Find where the given text appears and provide that cell's center as (x, y) coordinate. 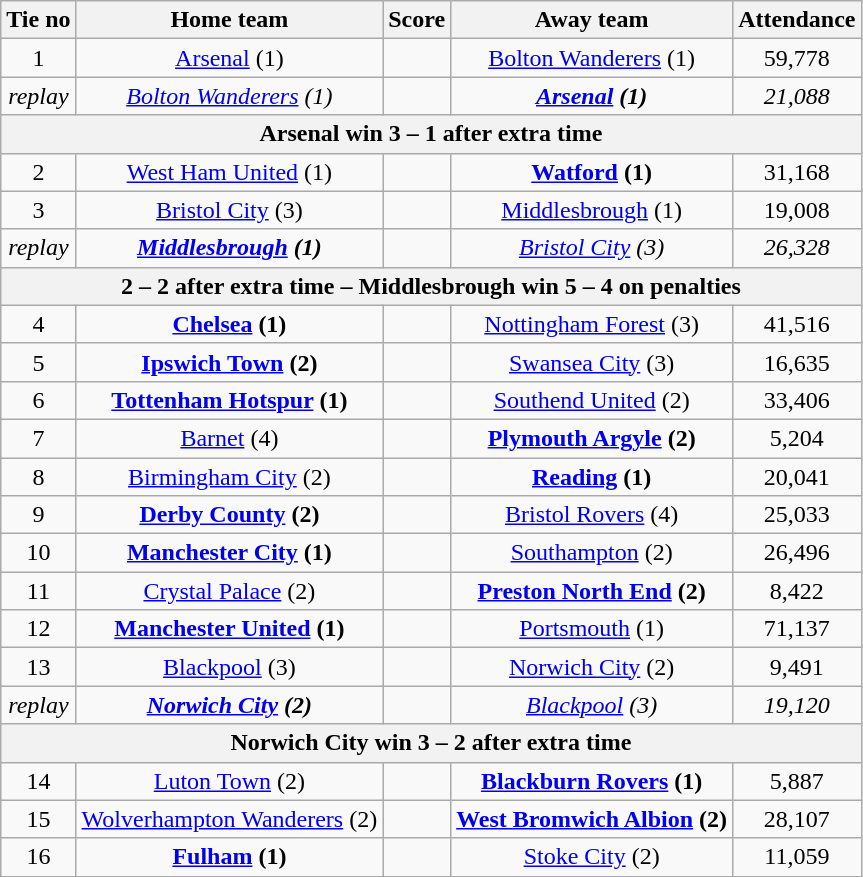
8 (38, 477)
71,137 (797, 629)
16 (38, 857)
Bristol Rovers (4) (592, 515)
11 (38, 591)
West Bromwich Albion (2) (592, 819)
28,107 (797, 819)
13 (38, 667)
3 (38, 210)
7 (38, 438)
Reading (1) (592, 477)
Portsmouth (1) (592, 629)
10 (38, 553)
Southend United (2) (592, 400)
Wolverhampton Wanderers (2) (230, 819)
26,496 (797, 553)
Nottingham Forest (3) (592, 324)
15 (38, 819)
4 (38, 324)
5,887 (797, 781)
Preston North End (2) (592, 591)
19,008 (797, 210)
19,120 (797, 705)
Score (417, 20)
16,635 (797, 362)
14 (38, 781)
Luton Town (2) (230, 781)
26,328 (797, 248)
Barnet (4) (230, 438)
5,204 (797, 438)
Crystal Palace (2) (230, 591)
8,422 (797, 591)
Plymouth Argyle (2) (592, 438)
Swansea City (3) (592, 362)
Manchester United (1) (230, 629)
Tottenham Hotspur (1) (230, 400)
11,059 (797, 857)
25,033 (797, 515)
Derby County (2) (230, 515)
31,168 (797, 172)
Manchester City (1) (230, 553)
Chelsea (1) (230, 324)
59,778 (797, 58)
Home team (230, 20)
1 (38, 58)
Tie no (38, 20)
9,491 (797, 667)
5 (38, 362)
9 (38, 515)
Arsenal win 3 – 1 after extra time (431, 134)
2 (38, 172)
Birmingham City (2) (230, 477)
12 (38, 629)
Stoke City (2) (592, 857)
33,406 (797, 400)
Watford (1) (592, 172)
Fulham (1) (230, 857)
Norwich City win 3 – 2 after extra time (431, 743)
Blackburn Rovers (1) (592, 781)
Southampton (2) (592, 553)
2 – 2 after extra time – Middlesbrough win 5 – 4 on penalties (431, 286)
Ipswich Town (2) (230, 362)
West Ham United (1) (230, 172)
41,516 (797, 324)
20,041 (797, 477)
6 (38, 400)
Away team (592, 20)
Attendance (797, 20)
21,088 (797, 96)
